Determine the (x, y) coordinate at the center of the cell enclosing the given text.  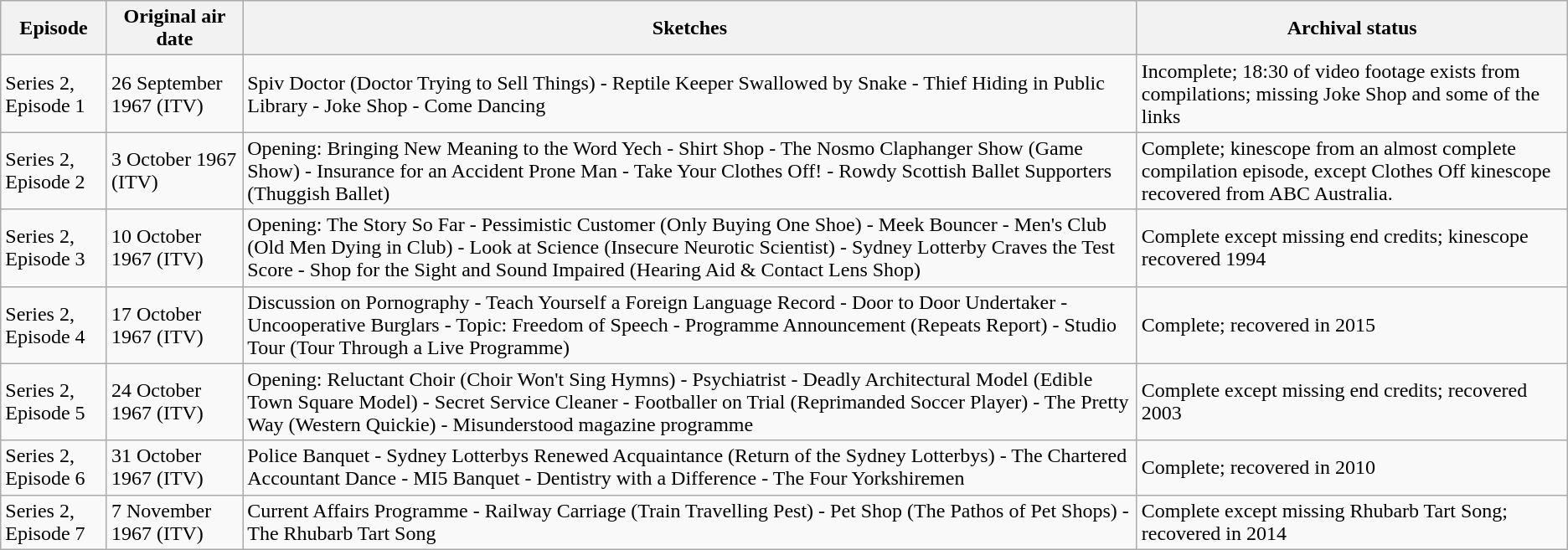
Archival status (1352, 28)
26 September 1967 (ITV) (174, 94)
Episode (54, 28)
31 October 1967 (ITV) (174, 467)
Series 2, Episode 3 (54, 248)
Complete except missing end credits; recovered 2003 (1352, 402)
Complete except missing Rhubarb Tart Song; recovered in 2014 (1352, 522)
3 October 1967 (ITV) (174, 171)
Spiv Doctor (Doctor Trying to Sell Things) - Reptile Keeper Swallowed by Snake - Thief Hiding in Public Library - Joke Shop - Come Dancing (690, 94)
Series 2, Episode 7 (54, 522)
Series 2, Episode 6 (54, 467)
7 November 1967 (ITV) (174, 522)
Series 2, Episode 1 (54, 94)
Series 2, Episode 5 (54, 402)
Current Affairs Programme - Railway Carriage (Train Travelling Pest) - Pet Shop (The Pathos of Pet Shops) - The Rhubarb Tart Song (690, 522)
10 October 1967 (ITV) (174, 248)
Complete except missing end credits; kinescope recovered 1994 (1352, 248)
Incomplete; 18:30 of video footage exists from compilations; missing Joke Shop and some of the links (1352, 94)
Complete; kinescope from an almost complete compilation episode, except Clothes Off kinescope recovered from ABC Australia. (1352, 171)
Original air date (174, 28)
Complete; recovered in 2015 (1352, 325)
24 October 1967 (ITV) (174, 402)
Complete; recovered in 2010 (1352, 467)
Sketches (690, 28)
Series 2, Episode 4 (54, 325)
Series 2, Episode 2 (54, 171)
17 October 1967 (ITV) (174, 325)
